Pinpoint the cell where the given text exists, returning its [X, Y] midpoint coordinate. 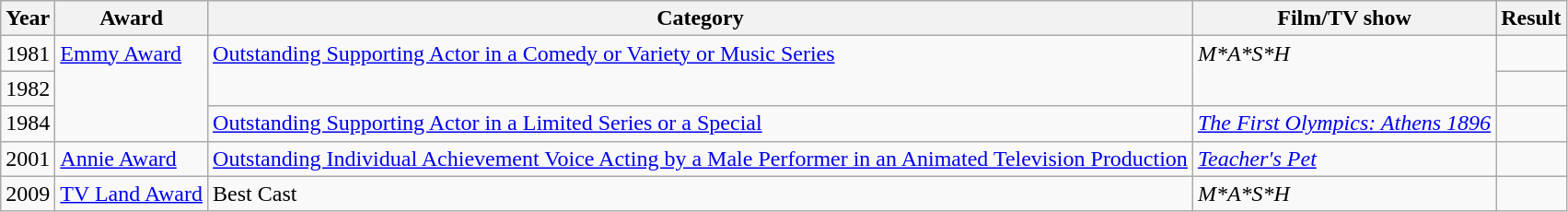
The First Olympics: Athens 1896 [1344, 124]
2001 [28, 159]
Outstanding Individual Achievement Voice Acting by a Male Performer in an Animated Television Production [701, 159]
TV Land Award [132, 194]
Result [1531, 18]
1982 [28, 88]
Outstanding Supporting Actor in a Comedy or Variety or Music Series [701, 71]
1984 [28, 124]
Category [701, 18]
1981 [28, 53]
Teacher's Pet [1344, 159]
Annie Award [132, 159]
Award [132, 18]
Emmy Award [132, 88]
Outstanding Supporting Actor in a Limited Series or a Special [701, 124]
Film/TV show [1344, 18]
Year [28, 18]
2009 [28, 194]
Best Cast [701, 194]
